Search for the cell housing the specified text and yield its (X, Y) center coordinate. 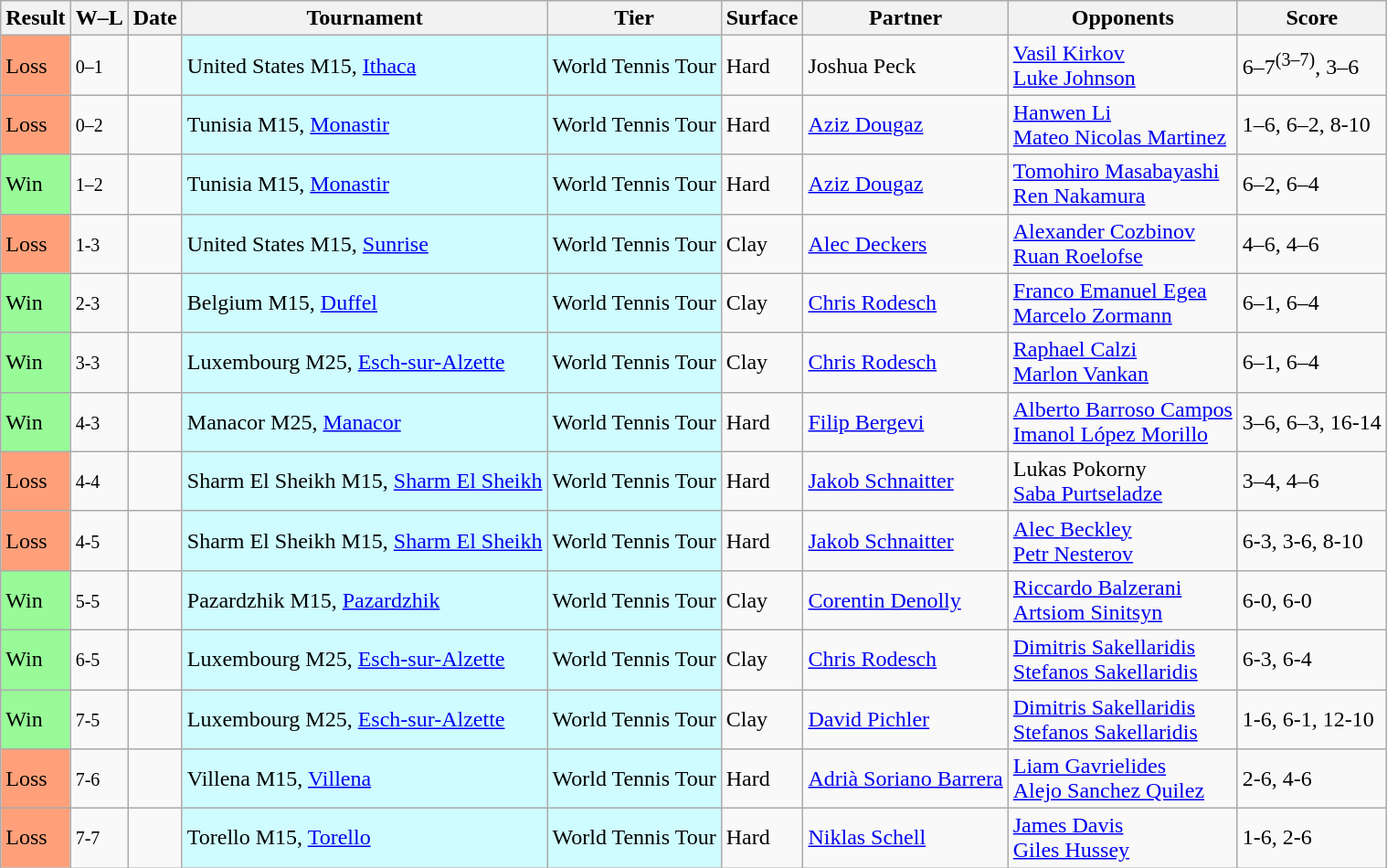
Alec Beckley Petr Nesterov (1122, 541)
United States M15, Ithaca (365, 66)
3–4, 4–6 (1312, 481)
Niklas Schell (905, 839)
Raphael Calzi Marlon Vankan (1122, 362)
4-3 (99, 422)
Tomohiro Masabayashi Ren Nakamura (1122, 185)
Result (36, 18)
6–2, 6–4 (1312, 185)
Manacor M25, Manacor (365, 422)
4-4 (99, 481)
3–6, 6–3, 16-14 (1312, 422)
2-6, 4-6 (1312, 778)
Alexander Cozbinov Ruan Roelofse (1122, 243)
Pazardzhik M15, Pazardzhik (365, 599)
Surface (762, 18)
Belgium M15, Duffel (365, 303)
Riccardo Balzerani Artsiom Sinitsyn (1122, 599)
Torello M15, Torello (365, 839)
Opponents (1122, 18)
United States M15, Sunrise (365, 243)
6-0, 6-0 (1312, 599)
David Pichler (905, 718)
4–6, 4–6 (1312, 243)
Villena M15, Villena (365, 778)
Tier (634, 18)
6–7(3–7), 3–6 (1312, 66)
1-6, 2-6 (1312, 839)
Date (155, 18)
Score (1312, 18)
Adrià Soriano Barrera (905, 778)
6-3, 6-4 (1312, 660)
0–1 (99, 66)
0–2 (99, 124)
1–2 (99, 185)
Vasil Kirkov Luke Johnson (1122, 66)
2-3 (99, 303)
3-3 (99, 362)
Joshua Peck (905, 66)
7-7 (99, 839)
Partner (905, 18)
5-5 (99, 599)
Liam Gavrielides Alejo Sanchez Quilez (1122, 778)
James Davis Giles Hussey (1122, 839)
W–L (99, 18)
Lukas Pokorny Saba Purtseladze (1122, 481)
Filip Bergevi (905, 422)
4-5 (99, 541)
7-5 (99, 718)
Alberto Barroso Campos Imanol López Morillo (1122, 422)
Hanwen Li Mateo Nicolas Martinez (1122, 124)
Tournament (365, 18)
1–6, 6–2, 8-10 (1312, 124)
Alec Deckers (905, 243)
1-3 (99, 243)
6-3, 3-6, 8-10 (1312, 541)
Corentin Denolly (905, 599)
1-6, 6-1, 12-10 (1312, 718)
6-5 (99, 660)
Franco Emanuel Egea Marcelo Zormann (1122, 303)
7-6 (99, 778)
